For the text-containing cell, return its midpoint in (x, y) coordinate format. 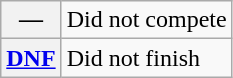
Did not finish (146, 58)
— (31, 20)
DNF (31, 58)
Did not compete (146, 20)
